Scan for the cell matching the given text and deliver its [x, y] coordinate at center. 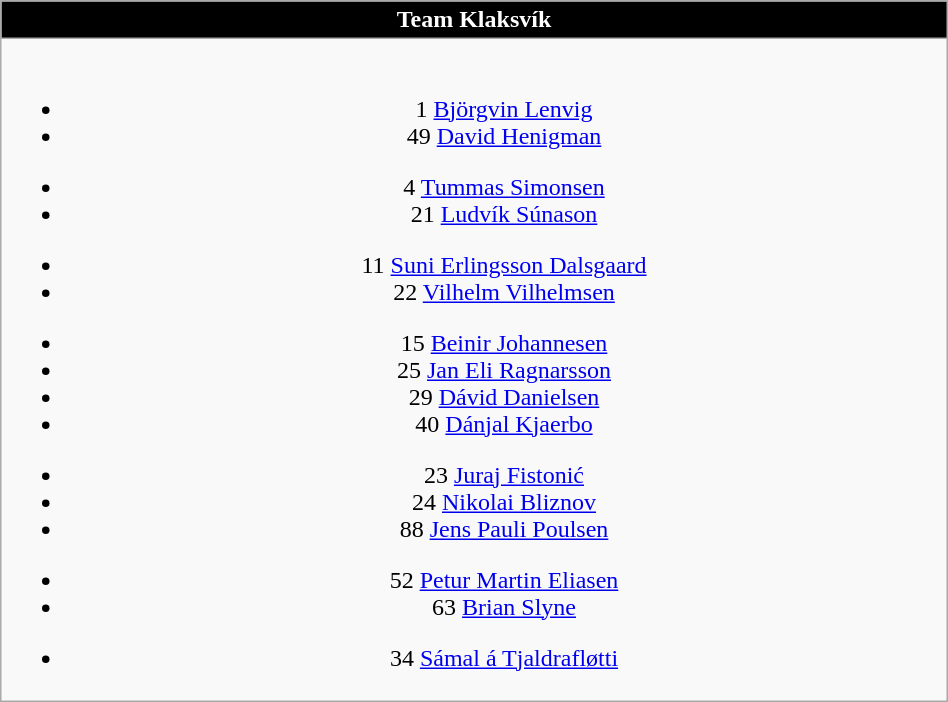
Team Klaksvík [474, 20]
